Determine the (X, Y) coordinate at the center of the cell enclosing the given text.  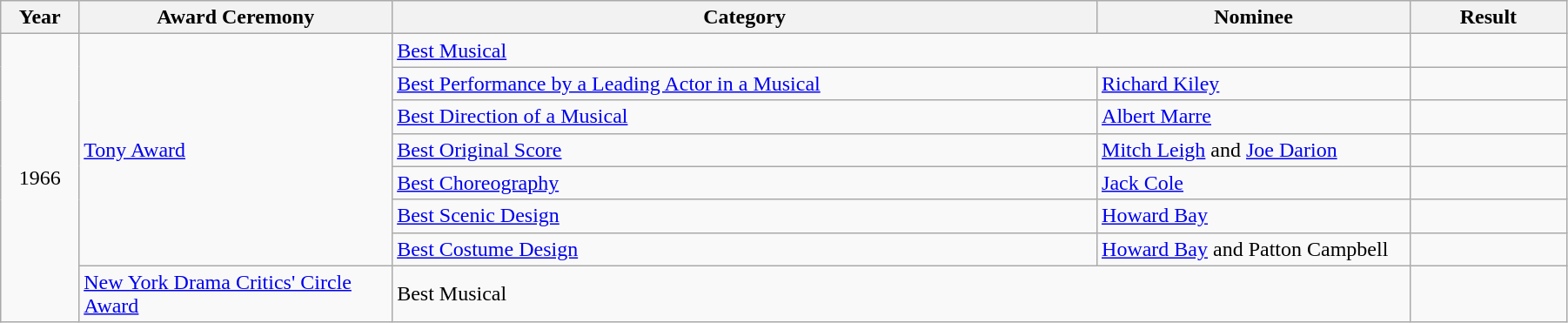
Tony Award (236, 150)
Best Choreography (745, 183)
Best Costume Design (745, 249)
Award Ceremony (236, 17)
Result (1488, 17)
Howard Bay and Patton Campbell (1254, 249)
Best Scenic Design (745, 216)
Best Direction of a Musical (745, 117)
Category (745, 17)
Best Original Score (745, 150)
Richard Kiley (1254, 84)
Year (40, 17)
1966 (40, 178)
New York Drama Critics' Circle Award (236, 294)
Jack Cole (1254, 183)
Nominee (1254, 17)
Albert Marre (1254, 117)
Howard Bay (1254, 216)
Best Performance by a Leading Actor in a Musical (745, 84)
Mitch Leigh and Joe Darion (1254, 150)
